Pinpoint the cell where the given text exists, returning its (x, y) midpoint coordinate. 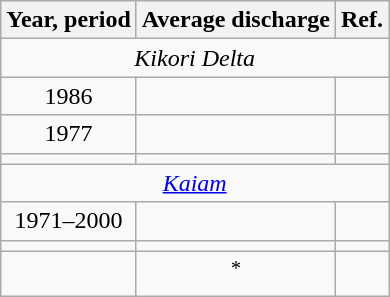
Year, period (69, 20)
Ref. (362, 20)
Kikori Delta (195, 58)
1986 (69, 96)
1977 (69, 134)
Average discharge (236, 20)
Kaiam (195, 183)
1971–2000 (69, 221)
* (236, 274)
